Return the (X, Y) coordinate for the center point of the cell that contains the specified text.  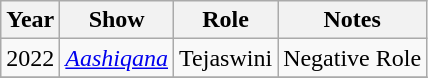
Show (117, 20)
Year (30, 20)
Notes (352, 20)
Aashiqana (117, 58)
2022 (30, 58)
Role (226, 20)
Tejaswini (226, 58)
Negative Role (352, 58)
